Provide the [X, Y] coordinate of the cell's center where the given text is located.  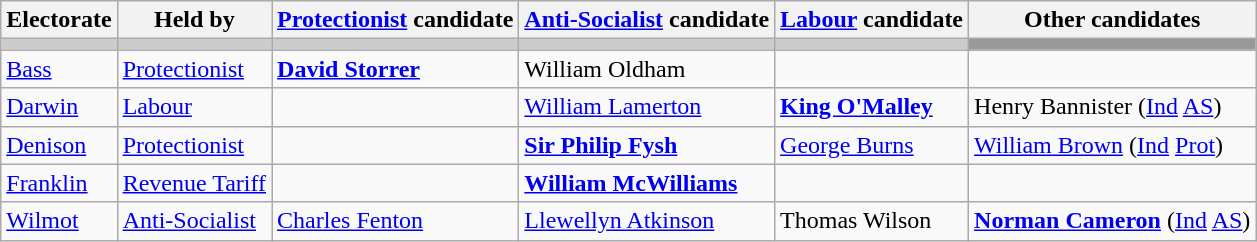
Labour candidate [872, 20]
William Brown (Ind Prot) [1112, 145]
Henry Bannister (Ind AS) [1112, 107]
Anti-Socialist [194, 221]
Sir Philip Fysh [647, 145]
Thomas Wilson [872, 221]
Other candidates [1112, 20]
George Burns [872, 145]
Revenue Tariff [194, 183]
Franklin [59, 183]
King O'Malley [872, 107]
Anti-Socialist candidate [647, 20]
Charles Fenton [396, 221]
Norman Cameron (Ind AS) [1112, 221]
Bass [59, 69]
William McWilliams [647, 183]
Electorate [59, 20]
Darwin [59, 107]
Protectionist candidate [396, 20]
Wilmot [59, 221]
Labour [194, 107]
William Lamerton [647, 107]
Denison [59, 145]
David Storrer [396, 69]
Llewellyn Atkinson [647, 221]
Held by [194, 20]
William Oldham [647, 69]
